Output the (x, y) coordinate of the center of the cell containing the given text.  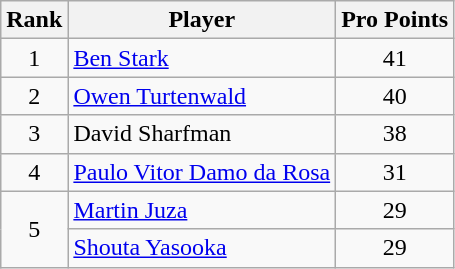
Rank (34, 20)
2 (34, 96)
4 (34, 172)
Paulo Vitor Damo da Rosa (202, 172)
1 (34, 58)
Pro Points (395, 20)
40 (395, 96)
Player (202, 20)
38 (395, 134)
Shouta Yasooka (202, 248)
David Sharfman (202, 134)
41 (395, 58)
Owen Turtenwald (202, 96)
5 (34, 229)
31 (395, 172)
3 (34, 134)
Ben Stark (202, 58)
Martin Juza (202, 210)
